Pinpoint the cell where the given text exists, returning its [x, y] midpoint coordinate. 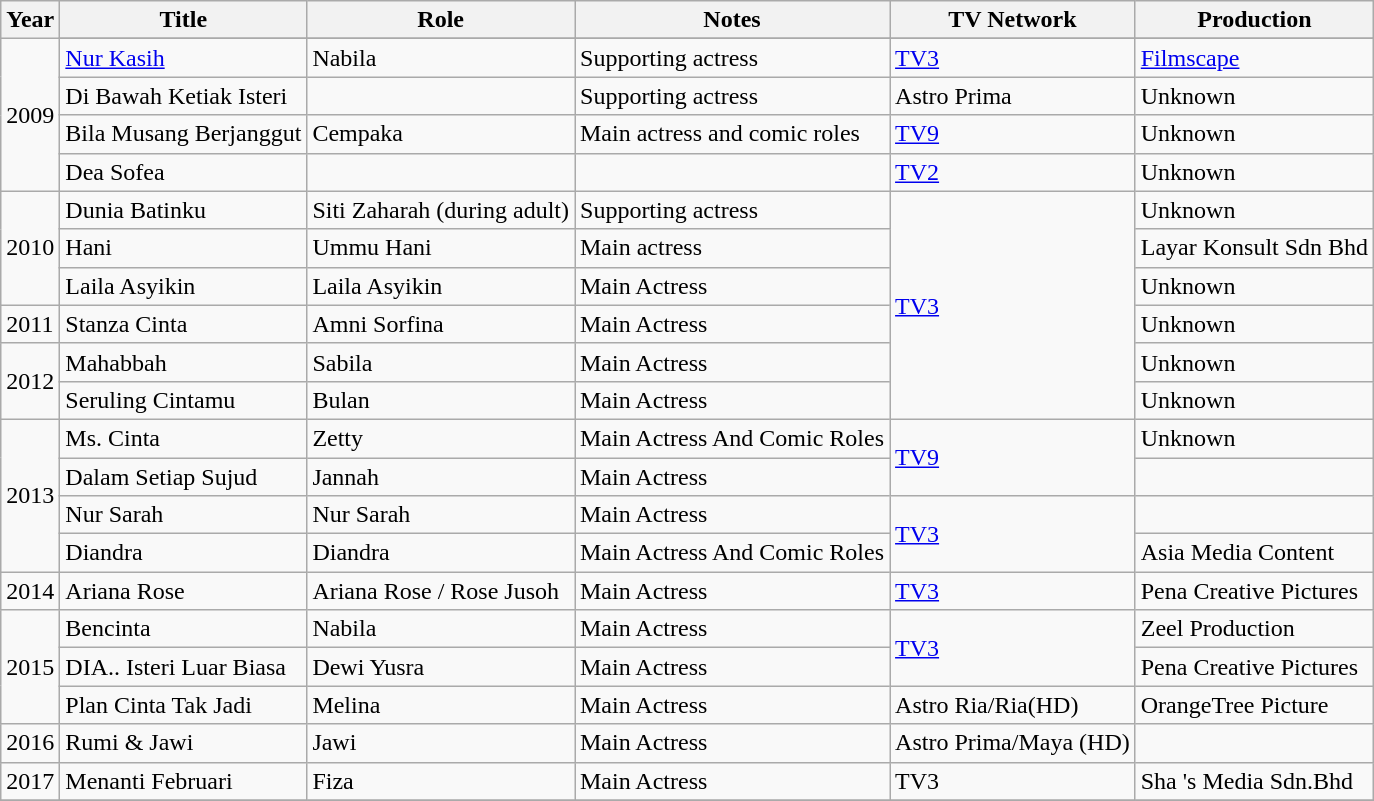
Layar Konsult Sdn Bhd [1254, 248]
Astro Prima [1013, 96]
Ariana Rose [184, 591]
Sha 's Media Sdn.Bhd [1254, 781]
Nur Kasih [184, 58]
Dewi Yusra [441, 667]
DIA.. Isteri Luar Biasa [184, 667]
Sabila [441, 362]
2011 [30, 324]
Ariana Rose / Rose Jusoh [441, 591]
Ummu Hani [441, 248]
Main actress and comic roles [732, 134]
2010 [30, 248]
Zetty [441, 438]
2017 [30, 781]
Siti Zaharah (during adult) [441, 210]
Filmscape [1254, 58]
Title [184, 20]
Bulan [441, 400]
Seruling Cintamu [184, 400]
Jawi [441, 743]
Asia Media Content [1254, 553]
Dea Sofea [184, 172]
Role [441, 20]
Zeel Production [1254, 629]
Dalam Setiap Sujud [184, 477]
Jannah [441, 477]
OrangeTree Picture [1254, 705]
Melina [441, 705]
Stanza Cinta [184, 324]
TV2 [1013, 172]
Astro Prima/Maya (HD) [1013, 743]
2013 [30, 495]
Year [30, 20]
Di Bawah Ketiak Isteri [184, 96]
Plan Cinta Tak Jadi [184, 705]
2014 [30, 591]
Amni Sorfina [441, 324]
Ms. Cinta [184, 438]
2012 [30, 381]
Menanti Februari [184, 781]
Hani [184, 248]
Notes [732, 20]
Bila Musang Berjanggut [184, 134]
2016 [30, 743]
TV Network [1013, 20]
Astro Ria/Ria(HD) [1013, 705]
Bencinta [184, 629]
Production [1254, 20]
Dunia Batinku [184, 210]
2009 [30, 115]
Cempaka [441, 134]
Fiza [441, 781]
Main actress [732, 248]
2015 [30, 667]
Rumi & Jawi [184, 743]
Mahabbah [184, 362]
